Return [X, Y] of the center of cell containing provided text 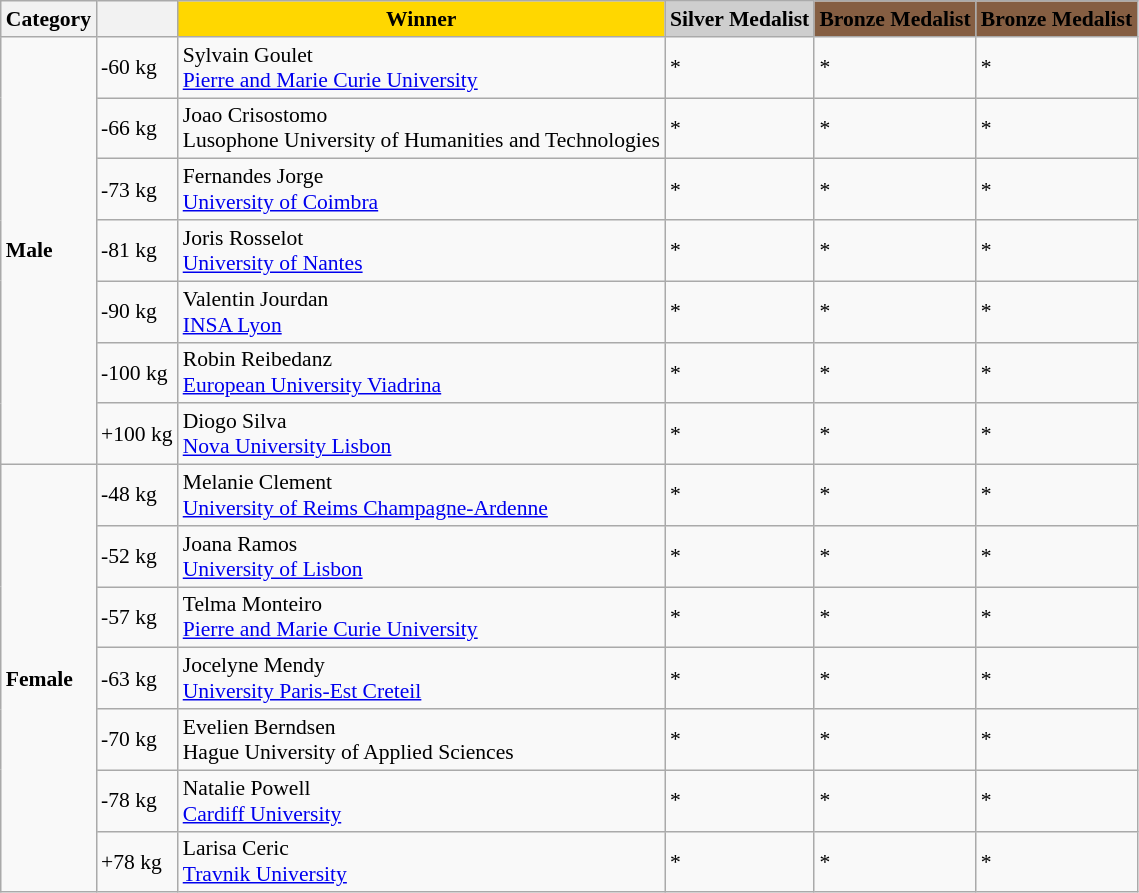
-57 kg [137, 618]
Natalie Powell Cardiff University [422, 800]
Evelien Berndsen Hague University of Applied Sciences [422, 740]
-63 kg [137, 678]
Melanie Clement University of Reims Champagne-Ardenne [422, 496]
Valentin Jourdan INSA Lyon [422, 312]
Male [48, 251]
Sylvain Goulet Pierre and Marie Curie University [422, 68]
Diogo Silva Nova University Lisbon [422, 434]
-73 kg [137, 190]
-100 kg [137, 372]
+78 kg [137, 862]
-66 kg [137, 128]
Robin Reibedanz European University Viadrina [422, 372]
Winner [422, 19]
-78 kg [137, 800]
-90 kg [137, 312]
Joana Ramos University of Lisbon [422, 556]
-70 kg [137, 740]
-81 kg [137, 250]
Fernandes Jorge University of Coimbra [422, 190]
Category [48, 19]
Larisa Ceric Travnik University [422, 862]
Silver Medalist [740, 19]
-60 kg [137, 68]
Female [48, 679]
-48 kg [137, 496]
Joao Crisostomo Lusophone University of Humanities and Technologies [422, 128]
Jocelyne Mendy University Paris-Est Creteil [422, 678]
-52 kg [137, 556]
+100 kg [137, 434]
Telma Monteiro Pierre and Marie Curie University [422, 618]
Joris Rosselot University of Nantes [422, 250]
